Identify which cell holds the provided text, then report its (x, y) central coordinate. 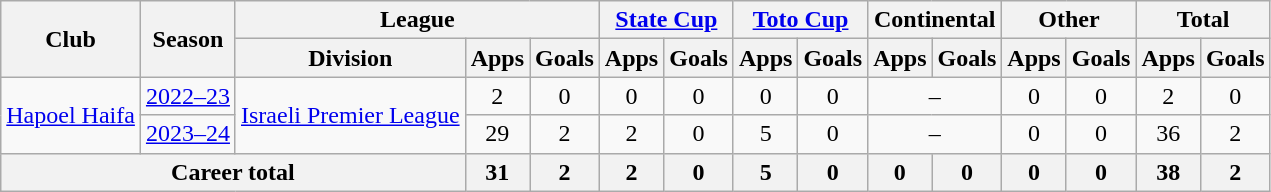
Other (1069, 20)
Continental (935, 20)
Hapoel Haifa (71, 115)
State Cup (666, 20)
League (417, 20)
Career total (233, 172)
Club (71, 39)
Division (350, 58)
36 (1168, 134)
Season (188, 39)
38 (1168, 172)
Toto Cup (800, 20)
2022–23 (188, 96)
Israeli Premier League (350, 115)
29 (497, 134)
Total (1203, 20)
31 (497, 172)
2023–24 (188, 134)
